Identify which cell holds the provided text, then report its (X, Y) central coordinate. 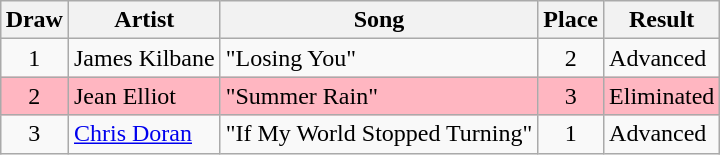
Jean Elliot (144, 96)
"If My World Stopped Turning" (379, 134)
Chris Doran (144, 134)
"Losing You" (379, 58)
James Kilbane (144, 58)
Draw (34, 20)
Eliminated (662, 96)
Place (571, 20)
Result (662, 20)
"Summer Rain" (379, 96)
Artist (144, 20)
Song (379, 20)
